From the cell containing the given text, extract its center point as [x, y] coordinate. 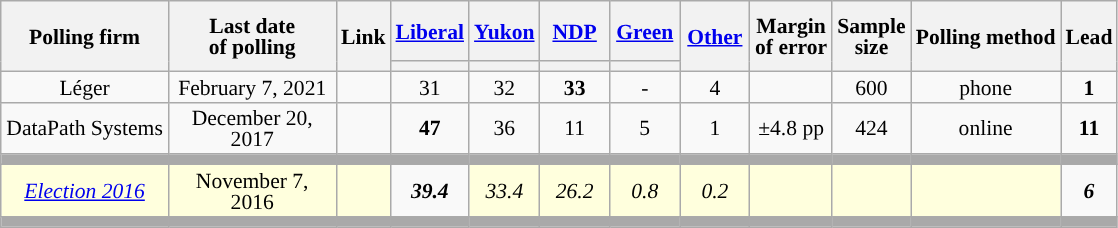
Polling firm [85, 36]
NDP [575, 31]
- [645, 86]
Polling method [986, 36]
phone [986, 86]
0.8 [645, 191]
Liberal [430, 31]
Marginof error [791, 36]
39.4 [430, 191]
Samplesize [871, 36]
±4.8 pp [791, 128]
DataPath Systems [85, 128]
47 [430, 128]
Lead [1090, 36]
33.4 [504, 191]
5 [645, 128]
February 7, 2021 [252, 86]
33 [575, 86]
Link [364, 36]
December 20, 2017 [252, 128]
0.2 [715, 191]
Other [715, 36]
Election 2016 [85, 191]
32 [504, 86]
4 [715, 86]
Léger [85, 86]
26.2 [575, 191]
Last dateof polling [252, 36]
online [986, 128]
424 [871, 128]
31 [430, 86]
36 [504, 128]
Yukon [504, 31]
600 [871, 86]
Green [645, 31]
November 7, 2016 [252, 191]
6 [1090, 191]
